Scan for the cell matching the given text and deliver its [x, y] coordinate at center. 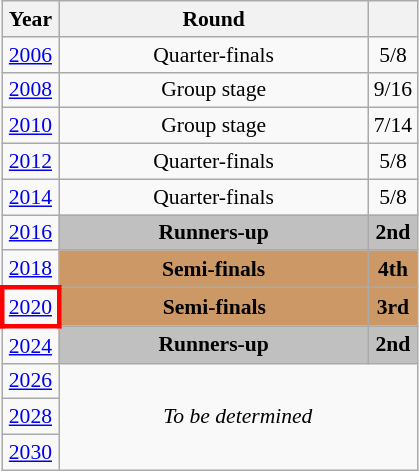
3rd [394, 308]
2012 [30, 162]
2006 [30, 55]
2028 [30, 417]
2024 [30, 344]
2026 [30, 381]
7/14 [394, 126]
9/16 [394, 90]
2014 [30, 197]
4th [394, 270]
2030 [30, 453]
Round [214, 19]
2010 [30, 126]
To be determined [238, 416]
2020 [30, 308]
2008 [30, 90]
2016 [30, 233]
Year [30, 19]
2018 [30, 270]
